For the text-containing cell, return its midpoint in (x, y) coordinate format. 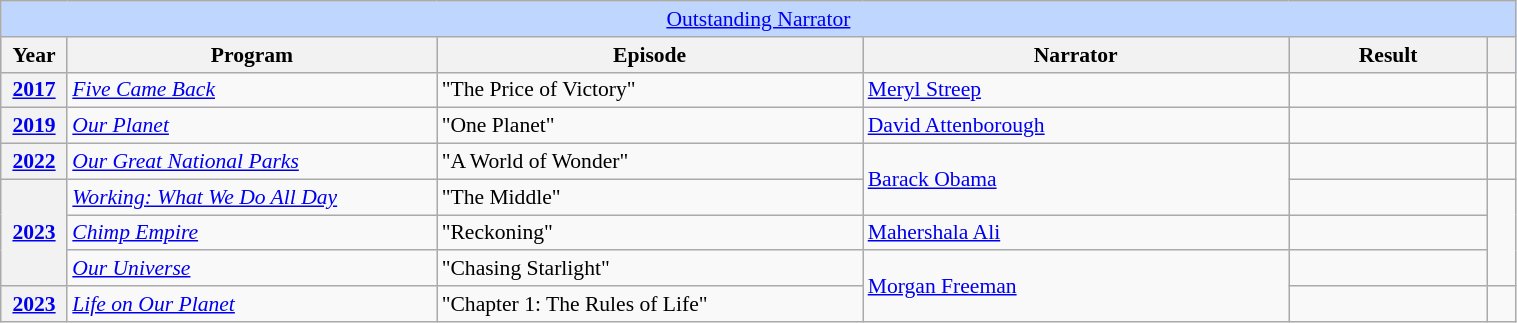
Our Great National Parks (252, 162)
Year (34, 55)
Life on Our Planet (252, 304)
Working: What We Do All Day (252, 197)
"Chasing Starlight" (650, 269)
"The Middle" (650, 197)
Meryl Streep (1076, 90)
Episode (650, 55)
2022 (34, 162)
"One Planet" (650, 126)
2017 (34, 90)
Our Planet (252, 126)
"The Price of Victory" (650, 90)
Mahershala Ali (1076, 233)
Program (252, 55)
"Reckoning" (650, 233)
Outstanding Narrator (758, 19)
Morgan Freeman (1076, 286)
Result (1388, 55)
2019 (34, 126)
Five Came Back (252, 90)
"Chapter 1: The Rules of Life" (650, 304)
Narrator (1076, 55)
David Attenborough (1076, 126)
Our Universe (252, 269)
"A World of Wonder" (650, 162)
Barack Obama (1076, 180)
Chimp Empire (252, 233)
